Output the [x, y] coordinate of the center of the cell containing the given text.  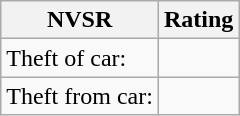
Rating [198, 20]
Theft from car: [80, 96]
Theft of car: [80, 58]
NVSR [80, 20]
